Search for the cell housing the specified text and yield its [x, y] center coordinate. 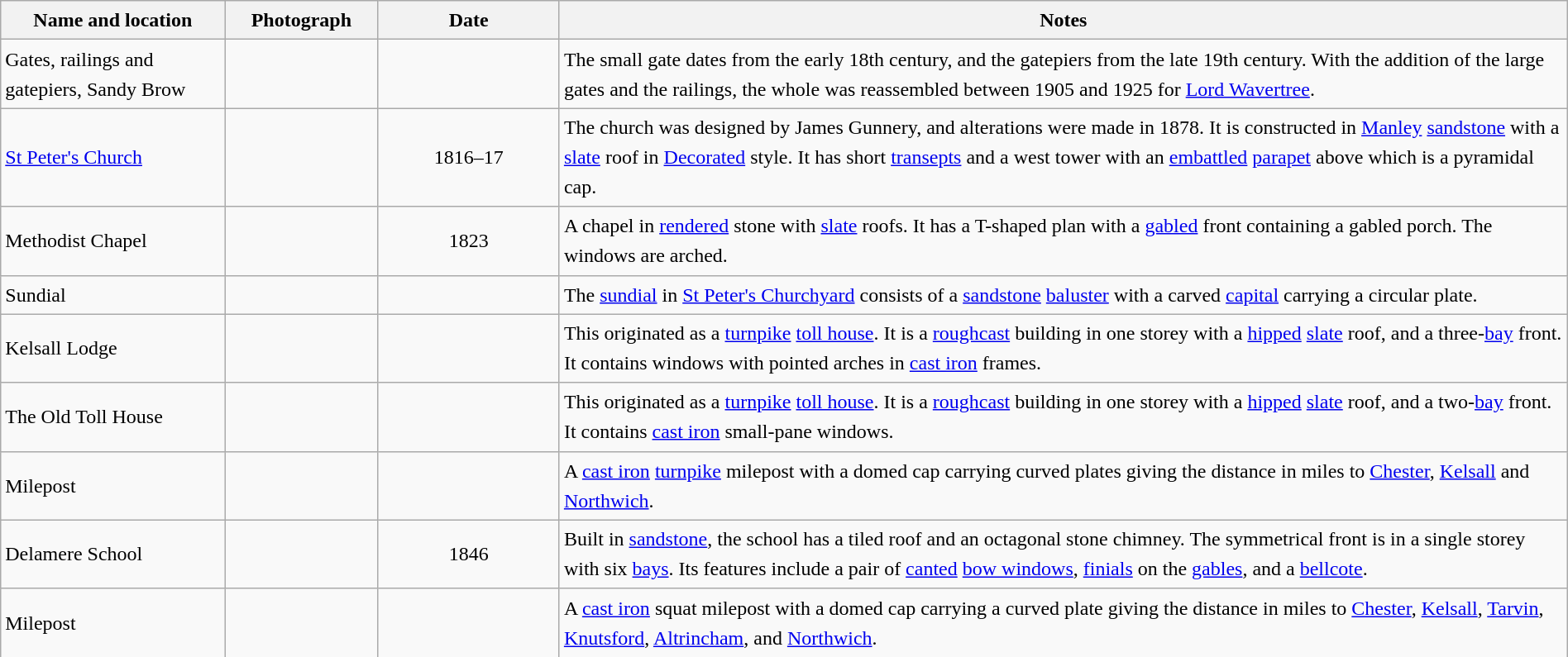
1816–17 [468, 157]
Delamere School [112, 554]
1846 [468, 554]
Gates, railings and gatepiers, Sandy Brow [112, 74]
Sundial [112, 294]
Methodist Chapel [112, 241]
Date [468, 20]
A cast iron turnpike milepost with a domed cap carrying curved plates giving the distance in miles to Chester, Kelsall and Northwich. [1064, 486]
A chapel in rendered stone with slate roofs. It has a T-shaped plan with a gabled front containing a gabled porch. The windows are arched. [1064, 241]
Kelsall Lodge [112, 349]
Name and location [112, 20]
1823 [468, 241]
The Old Toll House [112, 417]
The sundial in St Peter's Churchyard consists of a sandstone baluster with a carved capital carrying a circular plate. [1064, 294]
St Peter's Church [112, 157]
Photograph [301, 20]
Notes [1064, 20]
